Locate the cell with the specified text and output its (X, Y) center coordinate. 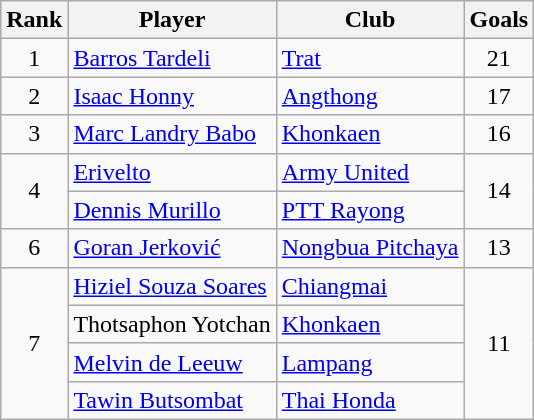
Rank (34, 20)
Nongbua Pitchaya (370, 248)
3 (34, 134)
17 (499, 96)
Marc Landry Babo (172, 134)
4 (34, 191)
Trat (370, 58)
Army United (370, 172)
6 (34, 248)
Thai Honda (370, 400)
2 (34, 96)
PTT Rayong (370, 210)
14 (499, 191)
Goals (499, 20)
11 (499, 343)
Thotsaphon Yotchan (172, 324)
1 (34, 58)
16 (499, 134)
Angthong (370, 96)
Erivelto (172, 172)
Melvin de Leeuw (172, 362)
21 (499, 58)
Barros Tardeli (172, 58)
Player (172, 20)
Chiangmai (370, 286)
Dennis Murillo (172, 210)
13 (499, 248)
Club (370, 20)
7 (34, 343)
Hiziel Souza Soares (172, 286)
Tawin Butsombat (172, 400)
Goran Jerković (172, 248)
Lampang (370, 362)
Isaac Honny (172, 96)
